Determine the (x, y) coordinate at the center of the cell enclosing the given text.  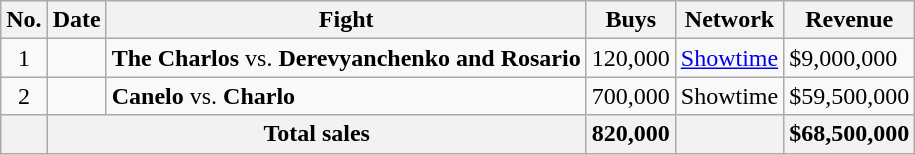
Date (76, 20)
The Charlos vs. Derevyanchenko and Rosario (346, 58)
700,000 (630, 96)
820,000 (630, 134)
Canelo vs. Charlo (346, 96)
120,000 (630, 58)
1 (24, 58)
Buys (630, 20)
Fight (346, 20)
2 (24, 96)
$9,000,000 (850, 58)
No. (24, 20)
Revenue (850, 20)
$68,500,000 (850, 134)
Network (729, 20)
Total sales (316, 134)
$59,500,000 (850, 96)
